Identify which cell holds the provided text, then report its (X, Y) central coordinate. 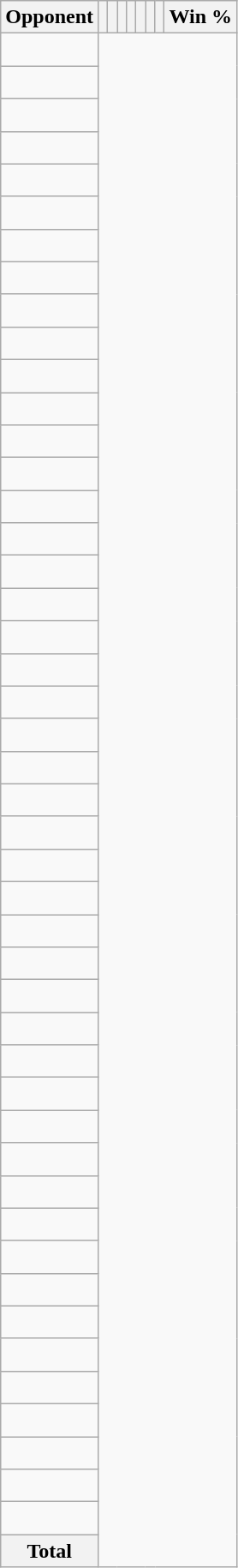
Opponent (50, 17)
Total (50, 1551)
Win % (200, 17)
